Extract the (x, y) coordinate from the center of the cell holding the provided text.  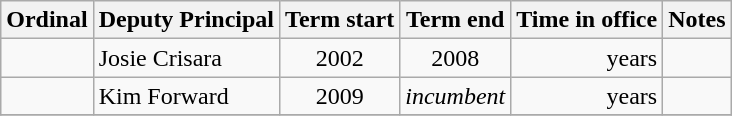
2008 (456, 58)
Kim Forward (186, 96)
Josie Crisara (186, 58)
Time in office (587, 20)
Term start (340, 20)
incumbent (456, 96)
Ordinal (47, 20)
Notes (697, 20)
2002 (340, 58)
Deputy Principal (186, 20)
Term end (456, 20)
2009 (340, 96)
